Identify which cell holds the provided text, then report its (x, y) central coordinate. 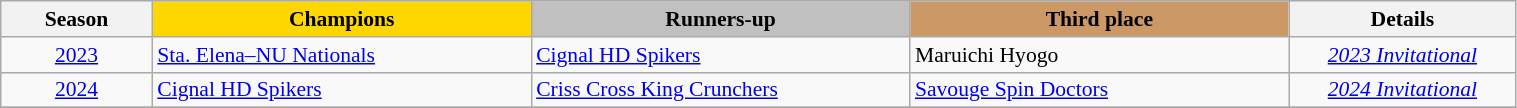
Champions (342, 19)
Maruichi Hyogo (1100, 55)
Details (1402, 19)
2023 (77, 55)
Runners-up (720, 19)
2024 (77, 90)
Third place (1100, 19)
2024 Invitational (1402, 90)
Savouge Spin Doctors (1100, 90)
Criss Cross King Crunchers (720, 90)
Sta. Elena–NU Nationals (342, 55)
2023 Invitational (1402, 55)
Season (77, 19)
